Return (X, Y) of the center of cell containing provided text 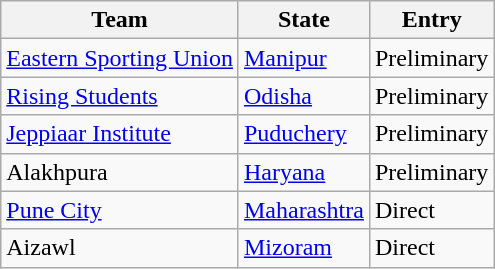
Puduchery (304, 134)
Team (120, 20)
Jeppiaar Institute (120, 134)
Pune City (120, 210)
Entry (431, 20)
Alakhpura (120, 172)
Haryana (304, 172)
Odisha (304, 96)
Maharashtra (304, 210)
Rising Students (120, 96)
Manipur (304, 58)
State (304, 20)
Aizawl (120, 248)
Mizoram (304, 248)
Eastern Sporting Union (120, 58)
